Scan for the cell matching the given text and deliver its (x, y) coordinate at center. 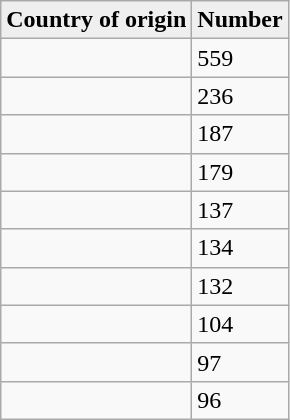
104 (240, 324)
96 (240, 400)
559 (240, 58)
134 (240, 248)
236 (240, 96)
179 (240, 172)
187 (240, 134)
Country of origin (96, 20)
137 (240, 210)
97 (240, 362)
132 (240, 286)
Number (240, 20)
